Determine the (X, Y) coordinate at the center of the cell enclosing the given text.  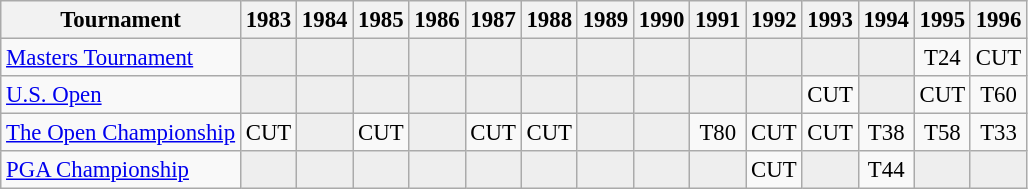
T60 (998, 95)
U.S. Open (121, 95)
Masters Tournament (121, 58)
PGA Championship (121, 170)
1983 (268, 20)
T58 (942, 133)
1988 (549, 20)
1989 (605, 20)
1992 (774, 20)
Tournament (121, 20)
1984 (325, 20)
1986 (437, 20)
1994 (886, 20)
T44 (886, 170)
1987 (493, 20)
T80 (718, 133)
1996 (998, 20)
T24 (942, 58)
1990 (661, 20)
1993 (830, 20)
T38 (886, 133)
1995 (942, 20)
1985 (381, 20)
The Open Championship (121, 133)
1991 (718, 20)
T33 (998, 133)
